Output the (x, y) coordinate of the center of the cell containing the given text.  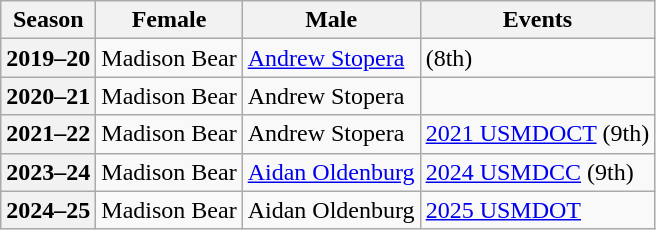
Male (331, 20)
2020–21 (48, 96)
(8th) (538, 58)
Female (169, 20)
2021–22 (48, 134)
2024–25 (48, 210)
Events (538, 20)
2019–20 (48, 58)
Season (48, 20)
2021 USMDOCT (9th) (538, 134)
2025 USMDOT (538, 210)
2024 USMDCC (9th) (538, 172)
2023–24 (48, 172)
